Capture the cell that displays the provided text and extract its (X, Y) central coordinate. 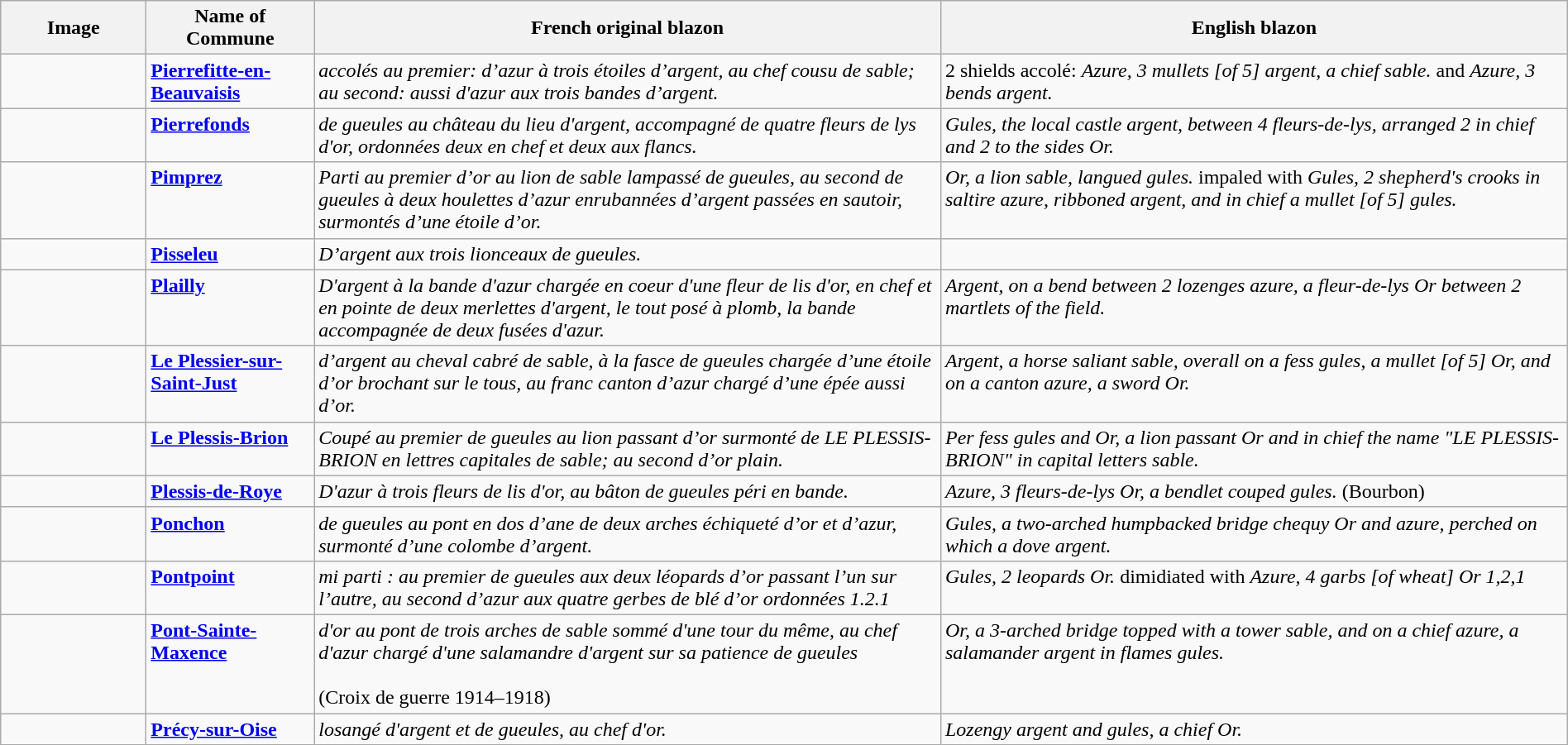
Plailly (230, 308)
Pierrefonds (230, 136)
Précy-sur-Oise (230, 728)
Pisseleu (230, 254)
D’argent aux trois lionceaux de gueules. (628, 254)
Pont-Sainte-Maxence (230, 663)
Or, a 3-arched bridge topped with a tower sable, and on a chief azure, a salamander argent in flames gules. (1254, 663)
Coupé au premier de gueules au lion passant d’or surmonté de LE PLESSIS-BRION en lettres capitales de sable; au second d’or plain. (628, 448)
English blazon (1254, 28)
Azure, 3 fleurs-de-lys Or, a bendlet couped gules. (Bourbon) (1254, 491)
de gueules au pont en dos d’ane de deux arches échiqueté d’or et d’azur, surmonté d’une colombe d’argent. (628, 534)
Name of Commune (230, 28)
Le Plessier-sur-Saint-Just (230, 384)
Argent, on a bend between 2 lozenges azure, a fleur-de-lys Or between 2 martlets of the field. (1254, 308)
Pierrefitte-en-Beauvaisis (230, 81)
Pontpoint (230, 587)
Gules, 2 leopards Or. dimidiated with Azure, 4 garbs [of wheat] Or 1,2,1 (1254, 587)
Lozengy argent and gules, a chief Or. (1254, 728)
Pimprez (230, 200)
Gules, a two-arched humpbacked bridge chequy Or and azure, perched on which a dove argent. (1254, 534)
Gules, the local castle argent, between 4 fleurs-de-lys, arranged 2 in chief and 2 to the sides Or. (1254, 136)
accolés au premier: d’azur à trois étoiles d’argent, au chef cousu de sable; au second: aussi d'azur aux trois bandes d’argent. (628, 81)
D'azur à trois fleurs de lis d'or, au bâton de gueules péri en bande. (628, 491)
mi parti : au premier de gueules aux deux léopards d’or passant l’un sur l’autre, au second d’azur aux quatre gerbes de blé d’or ordonnées 1.2.1 (628, 587)
Plessis-de-Roye (230, 491)
2 shields accolé: Azure, 3 mullets [of 5] argent, a chief sable. and Azure, 3 bends argent. (1254, 81)
Per fess gules and Or, a lion passant Or and in chief the name "LE PLESSIS-BRION" in capital letters sable. (1254, 448)
Argent, a horse saliant sable, overall on a fess gules, a mullet [of 5] Or, and on a canton azure, a sword Or. (1254, 384)
Or, a lion sable, langued gules. impaled with Gules, 2 shepherd's crooks in saltire azure, ribboned argent, and in chief a mullet [of 5] gules. (1254, 200)
losangé d'argent et de gueules, au chef d'or. (628, 728)
Le Plessis-Brion (230, 448)
Ponchon (230, 534)
Image (74, 28)
de gueules au château du lieu d'argent, accompagné de quatre fleurs de lys d'or, ordonnées deux en chef et deux aux flancs. (628, 136)
French original blazon (628, 28)
